From the cell containing the given text, extract its center point as (X, Y) coordinate. 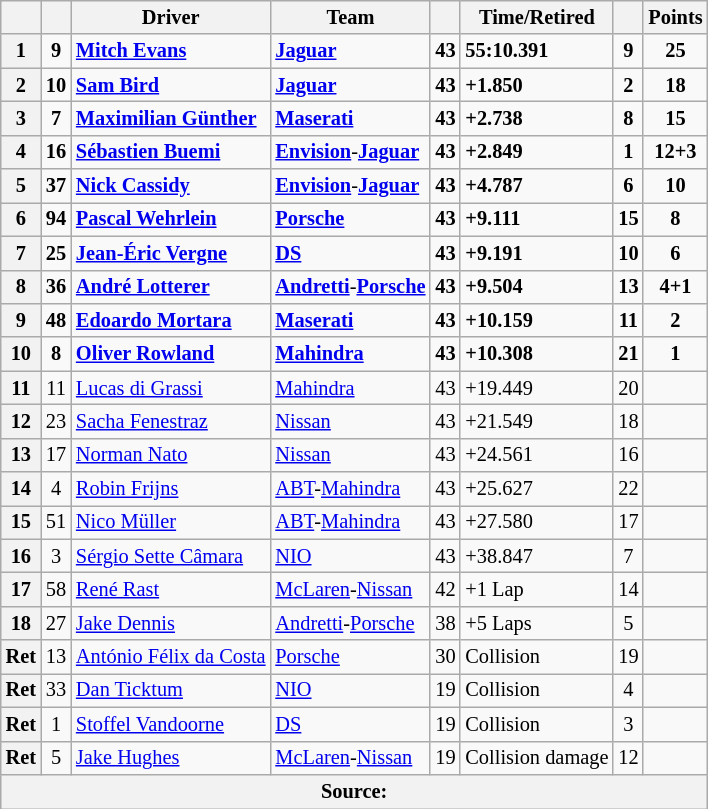
+2.849 (536, 152)
+4.787 (536, 186)
Team (350, 17)
Jake Hughes (170, 758)
Oliver Rowland (170, 354)
Source: (354, 791)
+19.449 (536, 388)
+2.738 (536, 118)
36 (56, 287)
Lucas di Grassi (170, 388)
Pascal Wehrlein (170, 219)
+25.627 (536, 489)
Nico Müller (170, 522)
Robin Frijns (170, 489)
+27.580 (536, 522)
+9.191 (536, 253)
38 (445, 623)
12+3 (675, 152)
51 (56, 522)
Stoffel Vandoorne (170, 724)
58 (56, 589)
André Lotterer (170, 287)
António Félix da Costa (170, 657)
Sébastien Buemi (170, 152)
Edoardo Mortara (170, 320)
94 (56, 219)
Maximilian Günther (170, 118)
20 (628, 388)
Jake Dennis (170, 623)
René Rast (170, 589)
37 (56, 186)
Dan Ticktum (170, 690)
+9.111 (536, 219)
+9.504 (536, 287)
33 (56, 690)
Jean-Éric Vergne (170, 253)
55:10.391 (536, 51)
Driver (170, 17)
Sam Bird (170, 85)
42 (445, 589)
30 (445, 657)
+10.308 (536, 354)
21 (628, 354)
Mitch Evans (170, 51)
+1.850 (536, 85)
Sacha Fenestraz (170, 421)
+5 Laps (536, 623)
Time/Retired (536, 17)
23 (56, 421)
4+1 (675, 287)
48 (56, 320)
22 (628, 489)
+1 Lap (536, 589)
Nick Cassidy (170, 186)
27 (56, 623)
Collision damage (536, 758)
Norman Nato (170, 455)
+24.561 (536, 455)
Sérgio Sette Câmara (170, 556)
+21.549 (536, 421)
+10.159 (536, 320)
+38.847 (536, 556)
Points (675, 17)
